Search for the cell housing the specified text and yield its (x, y) center coordinate. 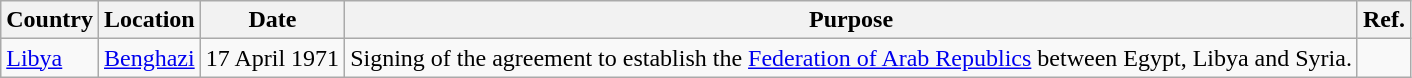
Date (272, 20)
Ref. (1384, 20)
Location (149, 20)
Country (50, 20)
Signing of the agreement to establish the Federation of Arab Republics between Egypt, Libya and Syria. (852, 58)
Libya (50, 58)
Benghazi (149, 58)
17 April 1971 (272, 58)
Purpose (852, 20)
